Search for the cell housing the specified text and yield its [X, Y] center coordinate. 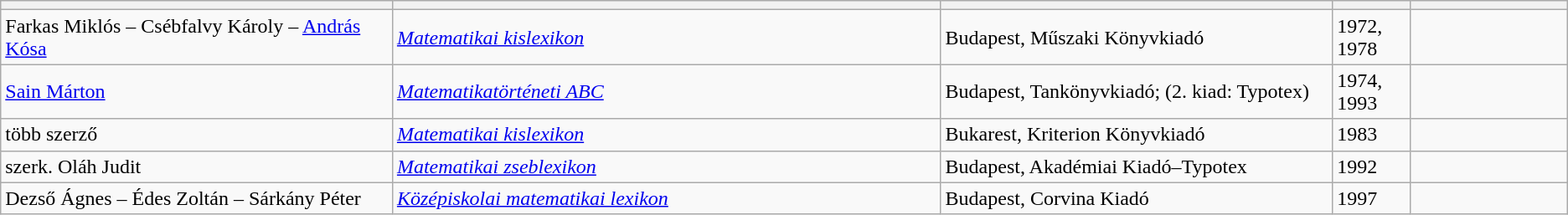
Sain Márton [197, 92]
1992 [1372, 166]
Dezső Ágnes – Édes Zoltán – Sárkány Péter [197, 198]
szerk. Oláh Judit [197, 166]
Középiskolai matematikai lexikon [667, 198]
Matematikatörténeti ABC [667, 92]
Budapest, Műszaki Könyvkiadó [1137, 37]
több szerző [197, 135]
1997 [1372, 198]
Budapest, Akadémiai Kiadó–Typotex [1137, 166]
1983 [1372, 135]
Bukarest, Kriterion Könyvkiadó [1137, 135]
Farkas Miklós – Csébfalvy Károly – András Kósa [197, 37]
Budapest, Tankönyvkiadó; (2. kiad: Typotex) [1137, 92]
1974, 1993 [1372, 92]
Matematikai zseblexikon [667, 166]
1972, 1978 [1372, 37]
Budapest, Corvina Kiadó [1137, 198]
